Identify which cell holds the provided text, then report its [X, Y] central coordinate. 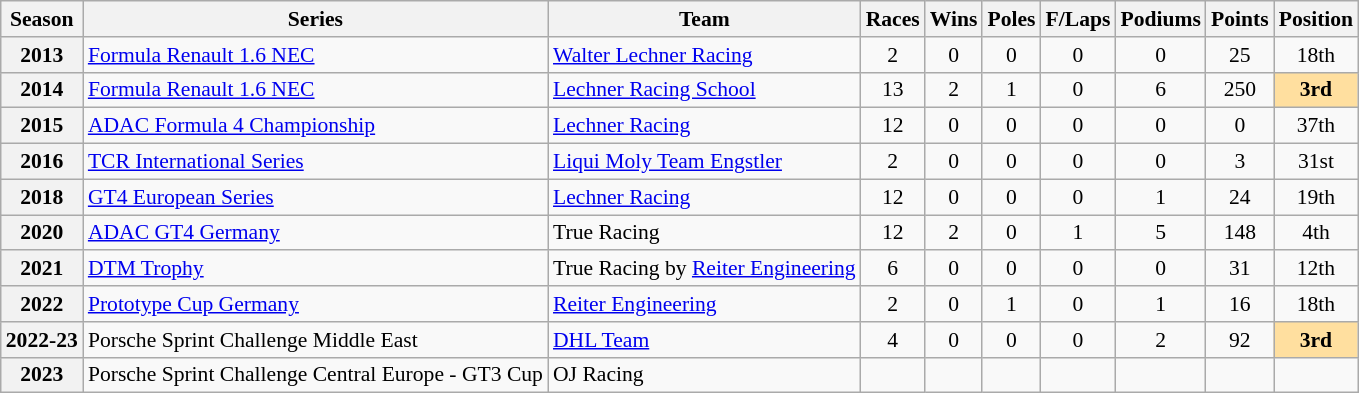
Position [1316, 19]
2013 [42, 55]
Season [42, 19]
25 [1240, 55]
Liqui Moly Team Engstler [704, 162]
2020 [42, 233]
16 [1240, 304]
31 [1240, 269]
2021 [42, 269]
TCR International Series [316, 162]
2015 [42, 126]
2022 [42, 304]
GT4 European Series [316, 197]
4th [1316, 233]
OJ Racing [704, 375]
F/Laps [1078, 19]
Porsche Sprint Challenge Middle East [316, 340]
2023 [42, 375]
Races [893, 19]
DTM Trophy [316, 269]
Points [1240, 19]
Reiter Engineering [704, 304]
3 [1240, 162]
Podiums [1160, 19]
92 [1240, 340]
24 [1240, 197]
True Racing by Reiter Engineering [704, 269]
Wins [954, 19]
12th [1316, 269]
2022-23 [42, 340]
2018 [42, 197]
Prototype Cup Germany [316, 304]
Poles [1011, 19]
ADAC Formula 4 Championship [316, 126]
250 [1240, 90]
Walter Lechner Racing [704, 55]
Team [704, 19]
13 [893, 90]
19th [1316, 197]
Series [316, 19]
Lechner Racing School [704, 90]
5 [1160, 233]
DHL Team [704, 340]
2016 [42, 162]
True Racing [704, 233]
148 [1240, 233]
37th [1316, 126]
4 [893, 340]
2014 [42, 90]
Porsche Sprint Challenge Central Europe - GT3 Cup [316, 375]
ADAC GT4 Germany [316, 233]
31st [1316, 162]
